Determine the [X, Y] coordinate at the center of the cell enclosing the given text.  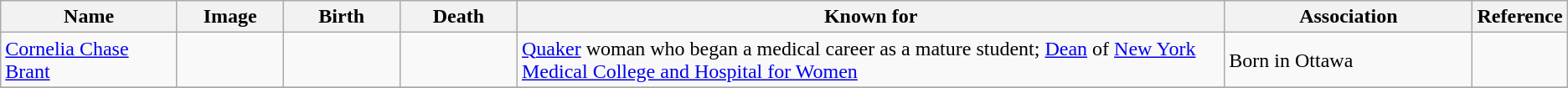
Name [89, 17]
Death [458, 17]
Image [230, 17]
Born in Ottawa [1349, 60]
Association [1349, 17]
Quaker woman who began a medical career as a mature student; Dean of New York Medical College and Hospital for Women [870, 60]
Reference [1519, 17]
Known for [870, 17]
Birth [342, 17]
Cornelia Chase Brant [89, 60]
